Search for the cell housing the specified text and yield its (x, y) center coordinate. 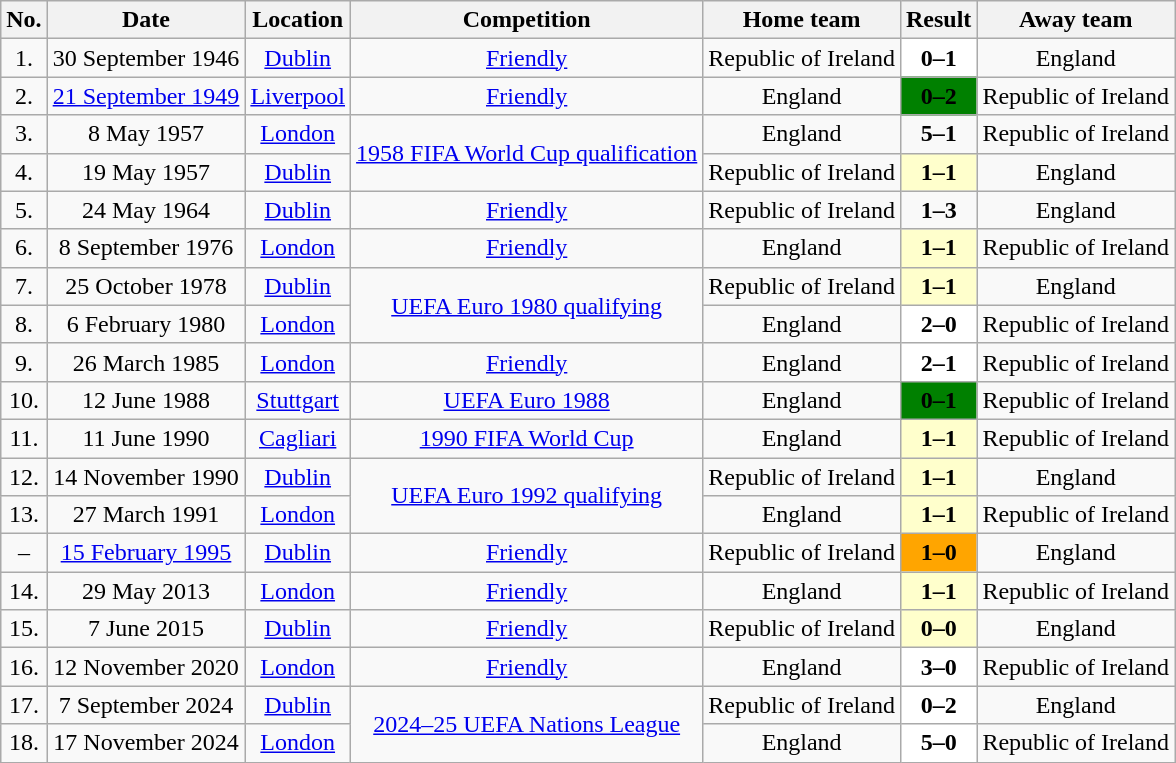
15. (24, 629)
26 March 1985 (146, 362)
16. (24, 667)
10. (24, 400)
No. (24, 20)
– (24, 553)
5–1 (938, 134)
25 October 1978 (146, 286)
2–0 (938, 324)
11 June 1990 (146, 438)
12. (24, 477)
UEFA Euro 1988 (527, 400)
7. (24, 286)
Result (938, 20)
11. (24, 438)
5–0 (938, 743)
Location (298, 20)
29 May 2013 (146, 591)
2. (24, 96)
Home team (802, 20)
5. (24, 210)
Stuttgart (298, 400)
1. (24, 58)
8 September 1976 (146, 248)
2–1 (938, 362)
3. (24, 134)
14. (24, 591)
1990 FIFA World Cup (527, 438)
2024–25 UEFA Nations League (527, 724)
17. (24, 705)
1–3 (938, 210)
Away team (1076, 20)
Cagliari (298, 438)
27 March 1991 (146, 515)
UEFA Euro 1980 qualifying (527, 305)
30 September 1946 (146, 58)
1–0 (938, 553)
4. (24, 172)
3–0 (938, 667)
8 May 1957 (146, 134)
12 November 2020 (146, 667)
9. (24, 362)
18. (24, 743)
12 June 1988 (146, 400)
13. (24, 515)
6 February 1980 (146, 324)
8. (24, 324)
Liverpool (298, 96)
14 November 1990 (146, 477)
7 September 2024 (146, 705)
19 May 1957 (146, 172)
0–0 (938, 629)
6. (24, 248)
7 June 2015 (146, 629)
Date (146, 20)
17 November 2024 (146, 743)
UEFA Euro 1992 qualifying (527, 496)
Competition (527, 20)
15 February 1995 (146, 553)
24 May 1964 (146, 210)
21 September 1949 (146, 96)
1958 FIFA World Cup qualification (527, 153)
